Locate the cell with the specified text and output its [x, y] center coordinate. 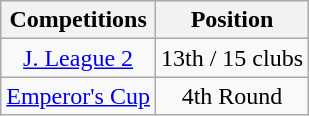
13th / 15 clubs [232, 58]
Position [232, 20]
4th Round [232, 96]
Emperor's Cup [78, 96]
J. League 2 [78, 58]
Competitions [78, 20]
